Output the (x, y) coordinate of the center of the cell containing the given text.  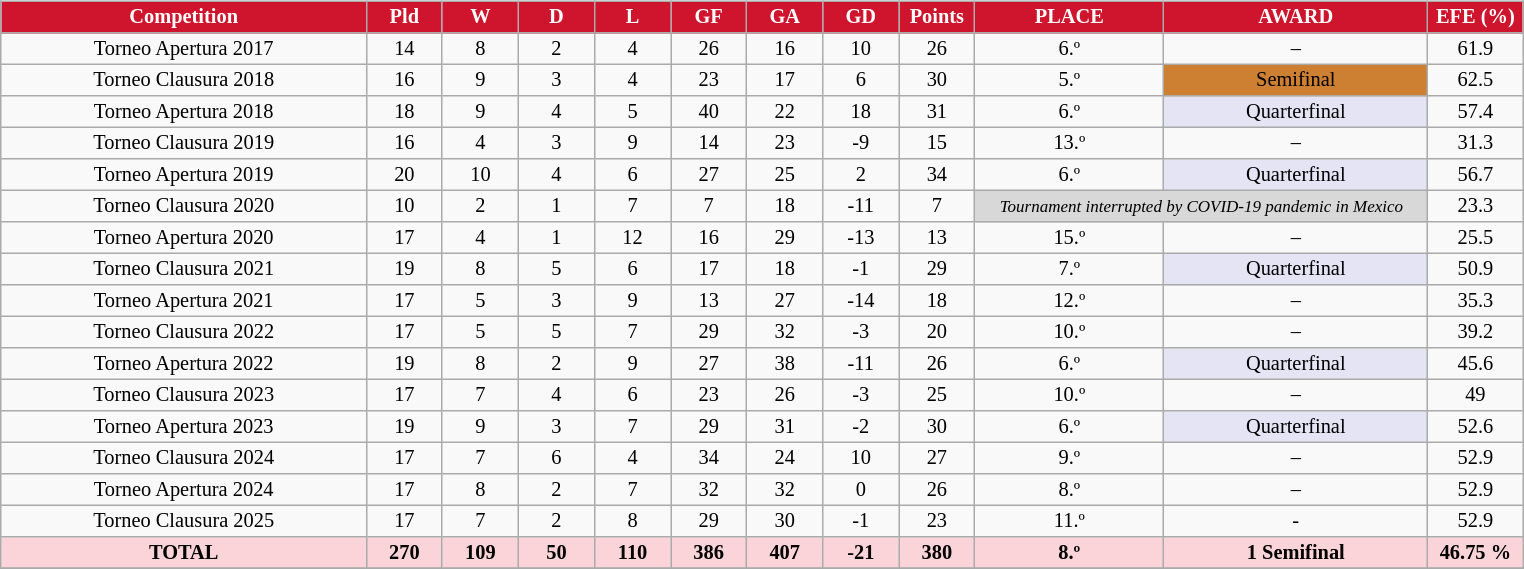
62.5 (1476, 80)
9.º (1070, 458)
1 Semifinal (1296, 553)
35.3 (1476, 301)
Torneo Apertura 2022 (184, 364)
Torneo Clausura 2025 (184, 521)
Competition (184, 17)
50.9 (1476, 269)
Torneo Apertura 2021 (184, 301)
407 (785, 553)
270 (404, 553)
109 (480, 553)
38 (785, 364)
380 (937, 553)
L (633, 17)
W (480, 17)
TOTAL (184, 553)
Torneo Clausura 2020 (184, 206)
Torneo Apertura 2024 (184, 490)
39.2 (1476, 332)
Torneo Clausura 2018 (184, 80)
40 (709, 112)
Torneo Apertura 2020 (184, 238)
46.75 % (1476, 553)
15.º (1070, 238)
Torneo Clausura 2023 (184, 395)
5.º (1070, 80)
Torneo Clausura 2019 (184, 143)
11.º (1070, 521)
GD (861, 17)
Tournament interrupted by COVID-19 pandemic in Mexico (1202, 206)
50 (556, 553)
Points (937, 17)
-14 (861, 301)
386 (709, 553)
Torneo Apertura 2018 (184, 112)
Torneo Clausura 2021 (184, 269)
22 (785, 112)
13.º (1070, 143)
57.4 (1476, 112)
Torneo Apertura 2019 (184, 175)
GA (785, 17)
GF (709, 17)
Torneo Clausura 2024 (184, 458)
D (556, 17)
AWARD (1296, 17)
7.º (1070, 269)
56.7 (1476, 175)
49 (1476, 395)
-13 (861, 238)
- (1296, 521)
12.º (1070, 301)
45.6 (1476, 364)
25.5 (1476, 238)
61.9 (1476, 49)
110 (633, 553)
24 (785, 458)
Pld (404, 17)
Torneo Apertura 2023 (184, 427)
15 (937, 143)
52.6 (1476, 427)
Torneo Apertura 2017 (184, 49)
Torneo Clausura 2022 (184, 332)
PLACE (1070, 17)
Semifinal (1296, 80)
EFE (%) (1476, 17)
23.3 (1476, 206)
-2 (861, 427)
-9 (861, 143)
12 (633, 238)
0 (861, 490)
-21 (861, 553)
31.3 (1476, 143)
